Identify which cell holds the provided text, then report its [x, y] central coordinate. 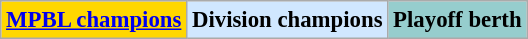
MPBL champions [94, 20]
Division champions [288, 20]
Playoff berth [458, 20]
